From the cell containing the given text, extract its center point as (X, Y) coordinate. 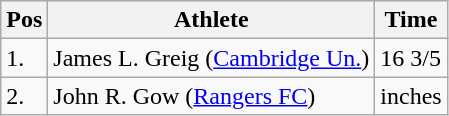
John R. Gow (Rangers FC) (212, 96)
Athlete (212, 20)
1. (24, 58)
inches (411, 96)
Pos (24, 20)
James L. Greig (Cambridge Un.) (212, 58)
16 3/5 (411, 58)
Time (411, 20)
2. (24, 96)
